Return the (X, Y) coordinate for the center point of the cell that contains the specified text.  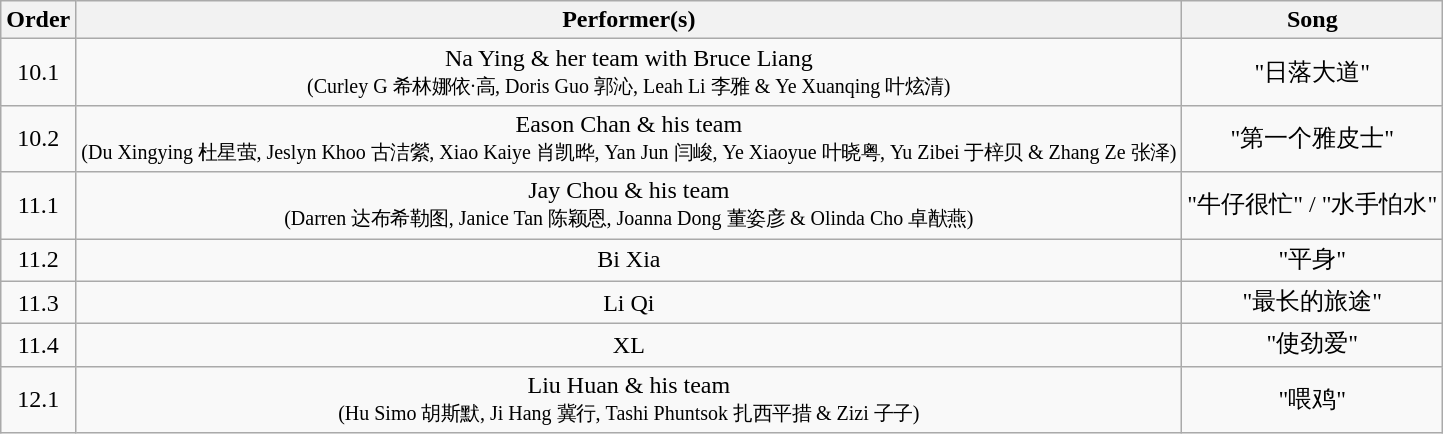
"喂鸡" (1312, 400)
"平身" (1312, 260)
XL (629, 346)
Na Ying & her team with Bruce Liang(Curley G 希林娜依·高, Doris Guo 郭沁, Leah Li 李雅 & Ye Xuanqing 叶炫清) (629, 72)
10.1 (38, 72)
Eason Chan & his team (Du Xingying 杜星萤, Jeslyn Khoo 古洁縈, Xiao Kaiye 肖凯晔, Yan Jun 闫峻, Ye Xiaoyue 叶晓粤, Yu Zibei 于梓贝 & Zhang Ze 张泽) (629, 138)
Liu Huan & his team (Hu Simo 胡斯默, Ji Hang 冀行, Tashi Phuntsok 扎西平措 & Zizi 子子) (629, 400)
11.1 (38, 206)
"日落大道" (1312, 72)
"使劲爱" (1312, 346)
Li Qi (629, 302)
12.1 (38, 400)
"最长的旅途" (1312, 302)
Song (1312, 20)
"牛仔很忙" / "水手怕水" (1312, 206)
11.4 (38, 346)
Performer(s) (629, 20)
10.2 (38, 138)
11.2 (38, 260)
"第一个雅皮士" (1312, 138)
Bi Xia (629, 260)
Jay Chou & his team (Darren 达布希勒图, Janice Tan 陈颖恩, Joanna Dong 董姿彦 & Olinda Cho 卓猷燕) (629, 206)
11.3 (38, 302)
Order (38, 20)
